Pinpoint the cell where the given text exists, returning its [x, y] midpoint coordinate. 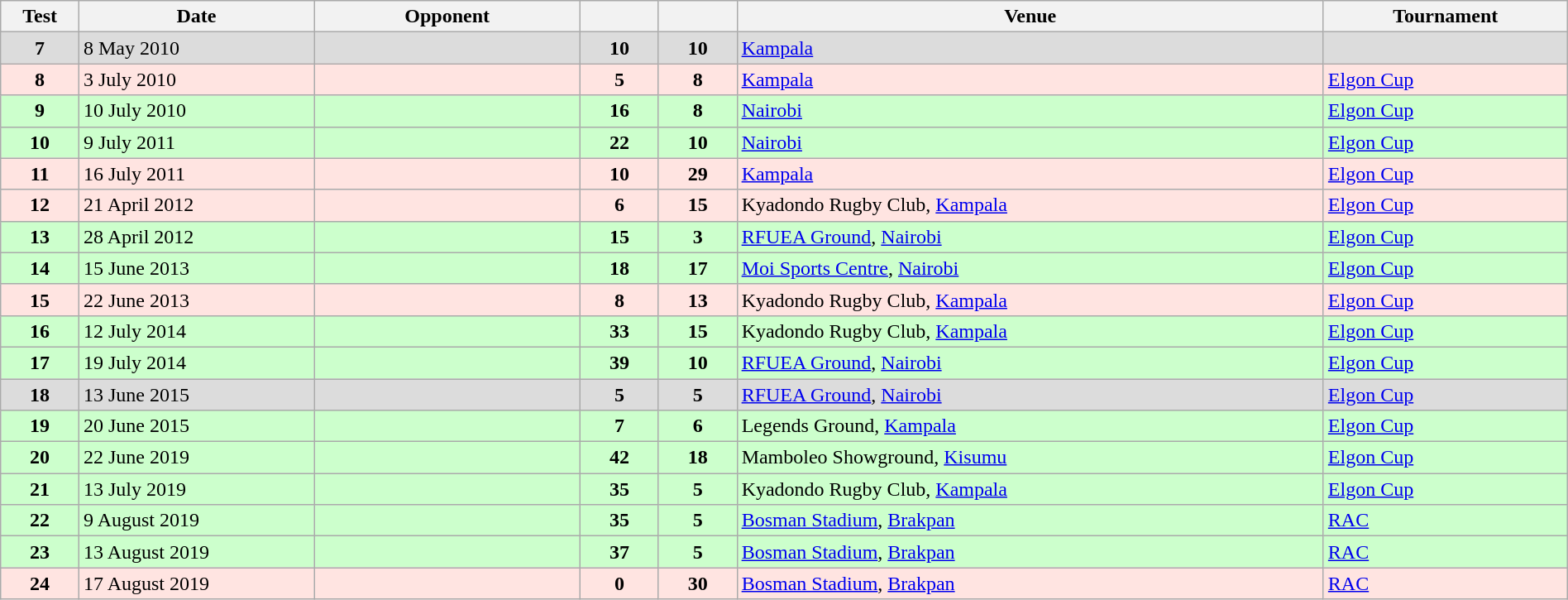
3 [698, 237]
33 [620, 331]
12 [40, 205]
Moi Sports Centre, Nairobi [1030, 268]
14 [40, 268]
Mamboleo Showground, Kisumu [1030, 458]
22 June 2013 [196, 300]
9 August 2019 [196, 521]
24 [40, 583]
10 July 2010 [196, 111]
13 August 2019 [196, 552]
8 May 2010 [196, 48]
22 June 2019 [196, 458]
19 July 2014 [196, 362]
19 [40, 426]
30 [698, 583]
12 July 2014 [196, 331]
20 June 2015 [196, 426]
3 July 2010 [196, 79]
28 April 2012 [196, 237]
20 [40, 458]
11 [40, 174]
13 July 2019 [196, 489]
16 July 2011 [196, 174]
21 [40, 489]
37 [620, 552]
29 [698, 174]
Legends Ground, Kampala [1030, 426]
13 June 2015 [196, 395]
Test [40, 17]
9 July 2011 [196, 142]
Venue [1030, 17]
0 [620, 583]
39 [620, 362]
Opponent [447, 17]
23 [40, 552]
Date [196, 17]
42 [620, 458]
17 August 2019 [196, 583]
21 April 2012 [196, 205]
Tournament [1446, 17]
9 [40, 111]
15 June 2013 [196, 268]
